Search for the cell housing the specified text and yield its (X, Y) center coordinate. 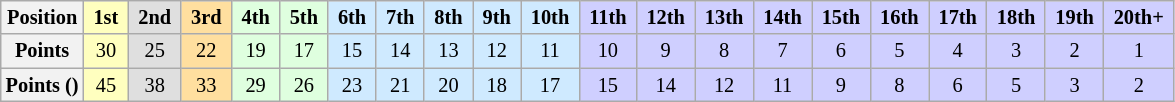
8th (448, 17)
19th (1074, 17)
33 (206, 85)
13 (448, 51)
19 (256, 51)
13th (724, 17)
Points () (42, 85)
20 (448, 85)
10 (608, 51)
14th (782, 17)
1 (1139, 51)
4 (957, 51)
Position (42, 17)
2nd (154, 17)
7th (400, 17)
22 (206, 51)
5th (304, 17)
15th (841, 17)
1st (106, 17)
7 (782, 51)
45 (106, 85)
25 (154, 51)
30 (106, 51)
38 (154, 85)
11th (608, 17)
21 (400, 85)
3rd (206, 17)
10th (550, 17)
23 (352, 85)
26 (304, 85)
18 (497, 85)
20th+ (1139, 17)
29 (256, 85)
6th (352, 17)
12th (665, 17)
18th (1016, 17)
4th (256, 17)
Points (42, 51)
9th (497, 17)
17th (957, 17)
16th (899, 17)
